Scan for the cell matching the given text and deliver its (x, y) coordinate at center. 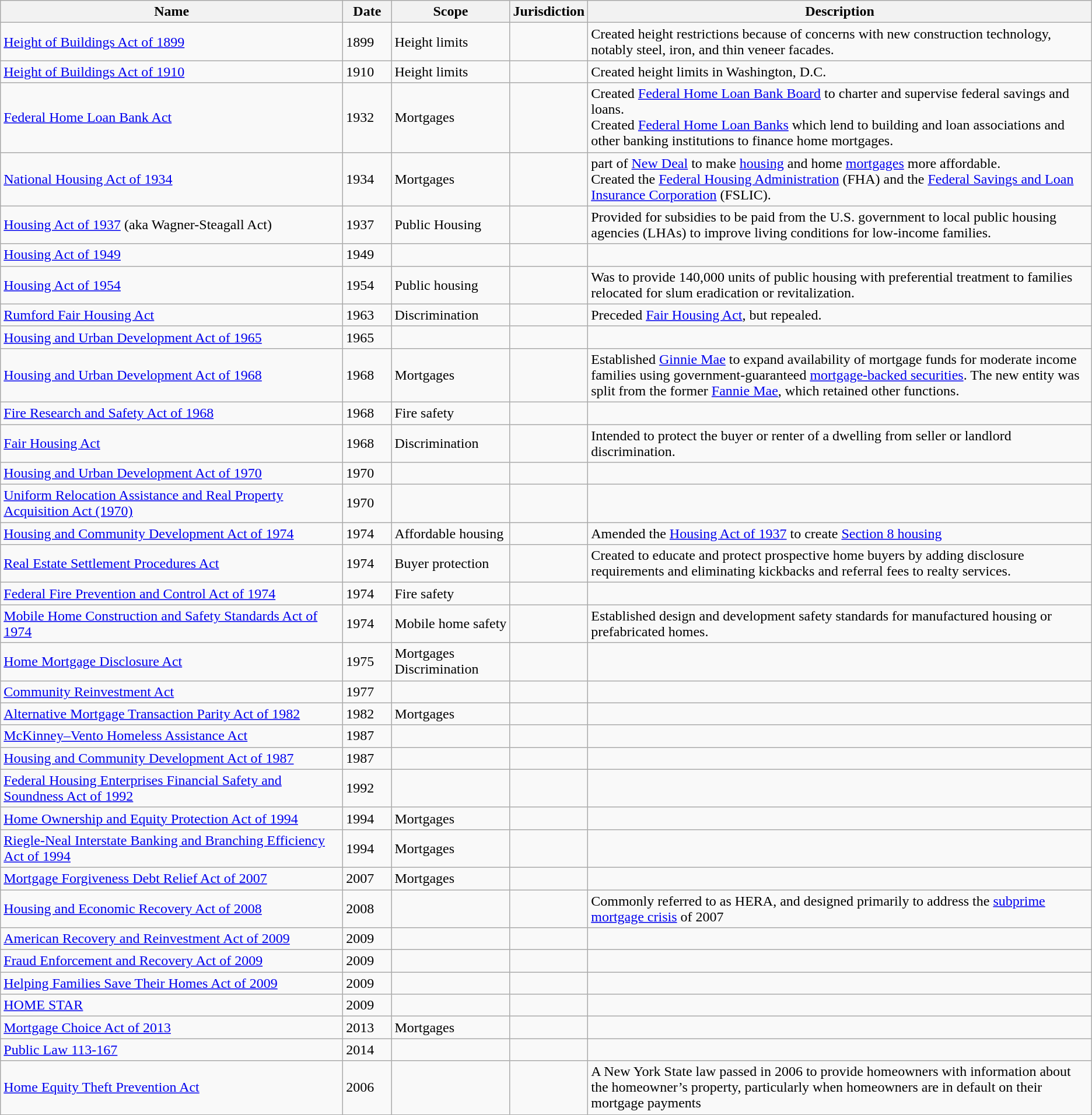
2007 (367, 878)
Mobile Home Construction and Safety Standards Act of 1974 (171, 624)
Public Law 113-167 (171, 1050)
Housing and Urban Development Act of 1970 (171, 474)
1992 (367, 788)
Helping Families Save Their Homes Act of 2009 (171, 983)
Housing and Urban Development Act of 1965 (171, 337)
Date (367, 12)
McKinney–Vento Homeless Assistance Act (171, 736)
1899 (367, 42)
Housing and Urban Development Act of 1968 (171, 375)
Created height limits in Washington, D.C. (840, 72)
Mortgage Forgiveness Debt Relief Act of 2007 (171, 878)
HOME STAR (171, 1005)
Home Mortgage Disclosure Act (171, 661)
Public Housing (450, 225)
Federal Fire Prevention and Control Act of 1974 (171, 594)
2014 (367, 1050)
2013 (367, 1028)
Fire Research and Safety Act of 1968 (171, 413)
1965 (367, 337)
National Housing Act of 1934 (171, 179)
Preceded Fair Housing Act, but repealed. (840, 315)
1954 (367, 285)
Riegle-Neal Interstate Banking and Branching Efficiency Act of 1994 (171, 848)
Federal Housing Enterprises Financial Safety and Soundness Act of 1992 (171, 788)
Real Estate Settlement Procedures Act (171, 563)
Mortgage Choice Act of 2013 (171, 1028)
Buyer protection (450, 563)
1937 (367, 225)
1977 (367, 692)
Intended to protect the buyer or renter of a dwelling from seller or landlord discrimination. (840, 443)
1982 (367, 714)
Alternative Mortgage Transaction Parity Act of 1982 (171, 714)
Housing Act of 1954 (171, 285)
Height of Buildings Act of 1910 (171, 72)
Rumford Fair Housing Act (171, 315)
Fair Housing Act (171, 443)
Name (171, 12)
Affordable housing (450, 534)
1910 (367, 72)
Amended the Housing Act of 1937 to create Section 8 housing (840, 534)
Scope (450, 12)
Federal Home Loan Bank Act (171, 118)
Housing Act of 1949 (171, 255)
Jurisdiction (549, 12)
Uniform Relocation Assistance and Real Property Acquisition Act (1970) (171, 504)
Fraud Enforcement and Recovery Act of 2009 (171, 961)
Home Ownership and Equity Protection Act of 1994 (171, 818)
Height of Buildings Act of 1899 (171, 42)
MortgagesDiscrimination (450, 661)
1963 (367, 315)
Housing and Community Development Act of 1987 (171, 758)
Mobile home safety (450, 624)
Established design and development safety standards for manufactured housing or prefabricated homes. (840, 624)
Housing and Economic Recovery Act of 2008 (171, 909)
Community Reinvestment Act (171, 692)
American Recovery and Reinvestment Act of 2009 (171, 939)
Created height restrictions because of concerns with new construction technology, notably steel, iron, and thin veneer facades. (840, 42)
1975 (367, 661)
1934 (367, 179)
2006 (367, 1088)
Public housing (450, 285)
Housing and Community Development Act of 1974 (171, 534)
Was to provide 140,000 units of public housing with preferential treatment to families relocated for slum eradication or revitalization. (840, 285)
Housing Act of 1937 (aka Wagner-Steagall Act) (171, 225)
1932 (367, 118)
Description (840, 12)
2008 (367, 909)
1949 (367, 255)
Commonly referred to as HERA, and designed primarily to address the subprime mortgage crisis of 2007 (840, 909)
Home Equity Theft Prevention Act (171, 1088)
